For the text-containing cell, return its midpoint in [x, y] coordinate format. 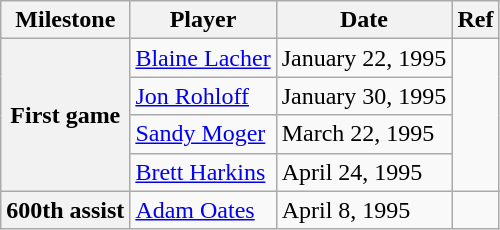
April 24, 1995 [364, 172]
Blaine Lacher [203, 58]
Jon Rohloff [203, 96]
600th assist [66, 210]
Adam Oates [203, 210]
January 22, 1995 [364, 58]
Sandy Moger [203, 134]
Brett Harkins [203, 172]
Date [364, 20]
First game [66, 115]
March 22, 1995 [364, 134]
Milestone [66, 20]
January 30, 1995 [364, 96]
Ref [476, 20]
Player [203, 20]
April 8, 1995 [364, 210]
